Identify which cell holds the provided text, then report its [X, Y] central coordinate. 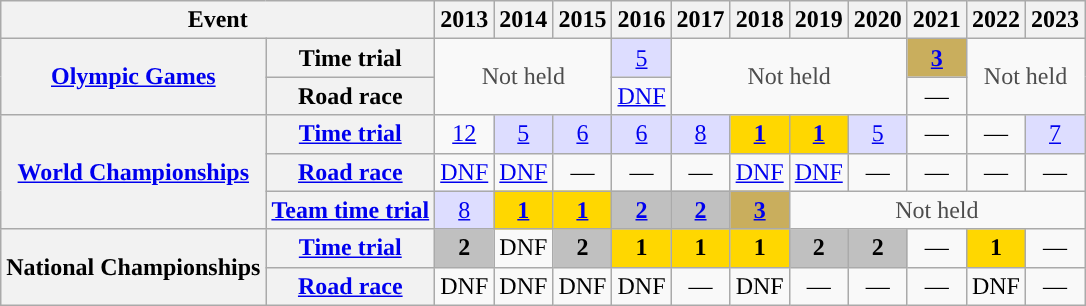
Team time trial [350, 210]
2019 [818, 20]
2015 [582, 20]
Olympic Games [134, 77]
2020 [878, 20]
2017 [700, 20]
2014 [524, 20]
2016 [642, 20]
2022 [996, 20]
12 [464, 134]
2018 [760, 20]
National Championships [134, 267]
7 [1054, 134]
World Championships [134, 172]
2013 [464, 20]
2021 [936, 20]
Event [218, 20]
2023 [1054, 20]
